Search for the cell housing the specified text and yield its [X, Y] center coordinate. 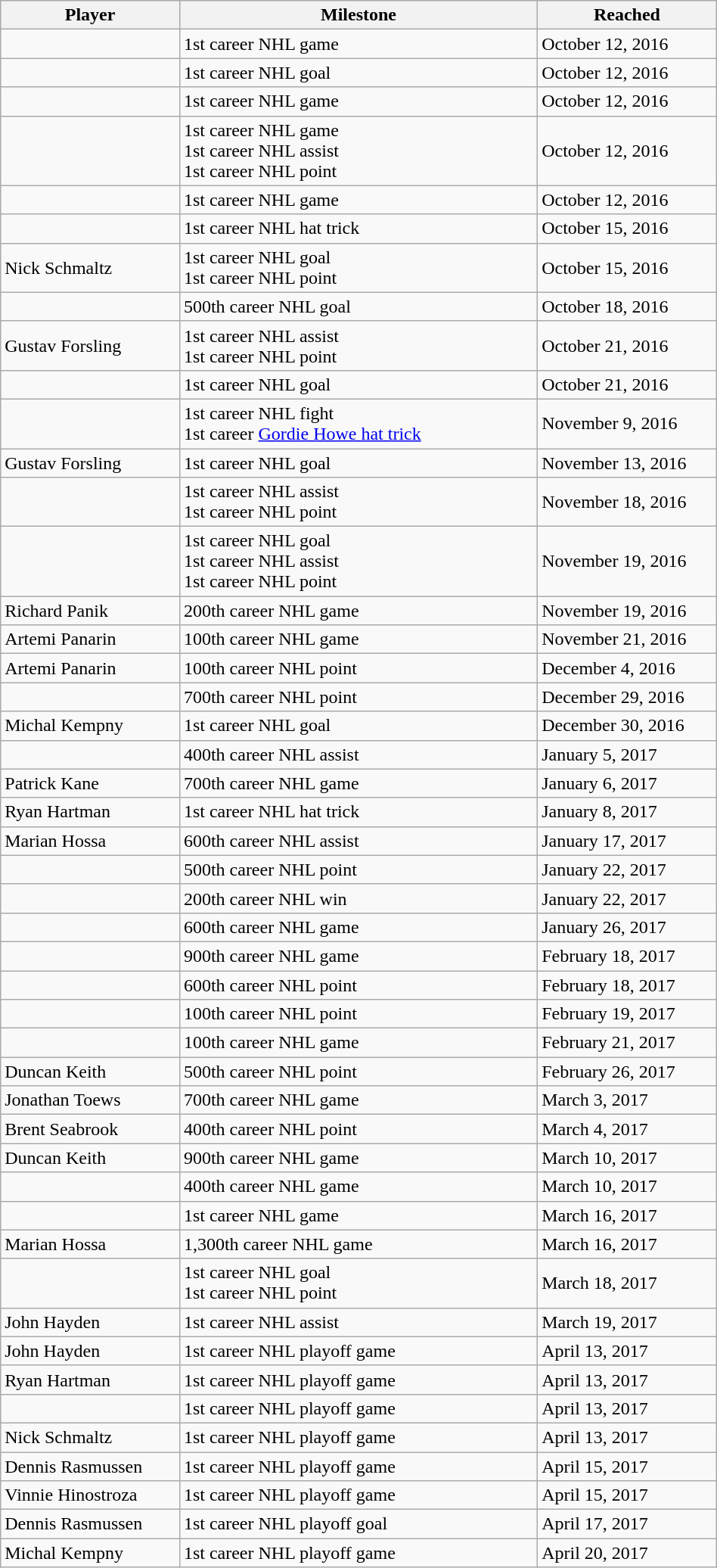
600th career NHL game [358, 927]
400th career NHL assist [358, 754]
January 6, 2017 [628, 783]
Brent Seabrook [91, 1129]
January 26, 2017 [628, 927]
December 29, 2016 [628, 697]
600th career NHL point [358, 985]
October 18, 2016 [628, 306]
Milestone [358, 15]
November 18, 2016 [628, 502]
January 8, 2017 [628, 812]
200th career NHL win [358, 898]
March 19, 2017 [628, 1322]
400th career NHL game [358, 1187]
600th career NHL assist [358, 841]
January 5, 2017 [628, 754]
November 21, 2016 [628, 639]
March 3, 2017 [628, 1100]
March 18, 2017 [628, 1283]
Reached [628, 15]
1st career NHL playoff goal [358, 1524]
February 19, 2017 [628, 1014]
November 13, 2016 [628, 462]
February 21, 2017 [628, 1043]
1,300th career NHL game [358, 1244]
Vinnie Hinostroza [91, 1495]
December 30, 2016 [628, 726]
Patrick Kane [91, 783]
500th career NHL goal [358, 306]
1st career NHL fight1st career Gordie Howe hat trick [358, 424]
1st career NHL game1st career NHL assist1st career NHL point [358, 151]
400th career NHL point [358, 1129]
200th career NHL game [358, 611]
March 4, 2017 [628, 1129]
1st career NHL assist [358, 1322]
January 17, 2017 [628, 841]
April 17, 2017 [628, 1524]
February 26, 2017 [628, 1072]
Player [91, 15]
December 4, 2016 [628, 668]
1st career NHL goal1st career NHL assist1st career NHL point [358, 562]
Richard Panik [91, 611]
Jonathan Toews [91, 1100]
November 9, 2016 [628, 424]
April 20, 2017 [628, 1553]
700th career NHL point [358, 697]
